Return (x, y) of the center of cell containing provided text 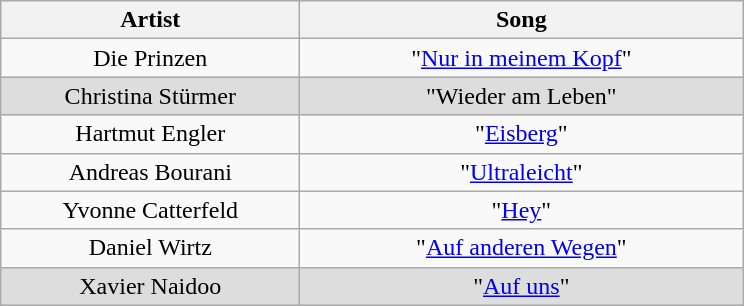
Xavier Naidoo (150, 286)
Christina Stürmer (150, 96)
Hartmut Engler (150, 134)
Daniel Wirtz (150, 248)
Die Prinzen (150, 58)
Yvonne Catterfeld (150, 210)
Song (522, 20)
"Ultraleicht" (522, 172)
"Auf anderen Wegen" (522, 248)
"Eisberg" (522, 134)
"Auf uns" (522, 286)
"Wieder am Leben" (522, 96)
"Nur in meinem Kopf" (522, 58)
"Hey" (522, 210)
Artist (150, 20)
Andreas Bourani (150, 172)
